Search for the cell housing the specified text and yield its [x, y] center coordinate. 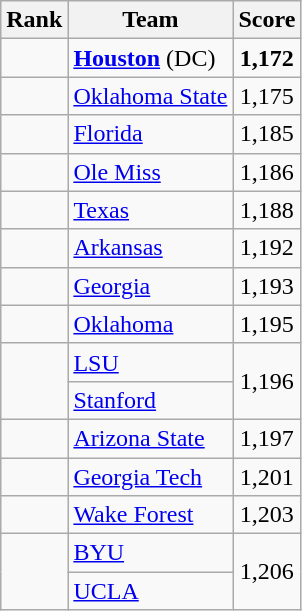
1,185 [267, 134]
1,193 [267, 286]
Ole Miss [150, 172]
1,188 [267, 210]
1,196 [267, 381]
Score [267, 20]
Team [150, 20]
Georgia Tech [150, 477]
Florida [150, 134]
LSU [150, 362]
UCLA [150, 591]
Wake Forest [150, 515]
1,203 [267, 515]
1,195 [267, 324]
1,201 [267, 477]
1,186 [267, 172]
Rank [34, 20]
Georgia [150, 286]
Oklahoma State [150, 96]
Arizona State [150, 438]
1,175 [267, 96]
Arkansas [150, 248]
Oklahoma [150, 324]
1,206 [267, 572]
1,197 [267, 438]
Stanford [150, 400]
1,192 [267, 248]
Texas [150, 210]
1,172 [267, 58]
Houston (DC) [150, 58]
BYU [150, 553]
